For the text-containing cell, return its midpoint in (X, Y) coordinate format. 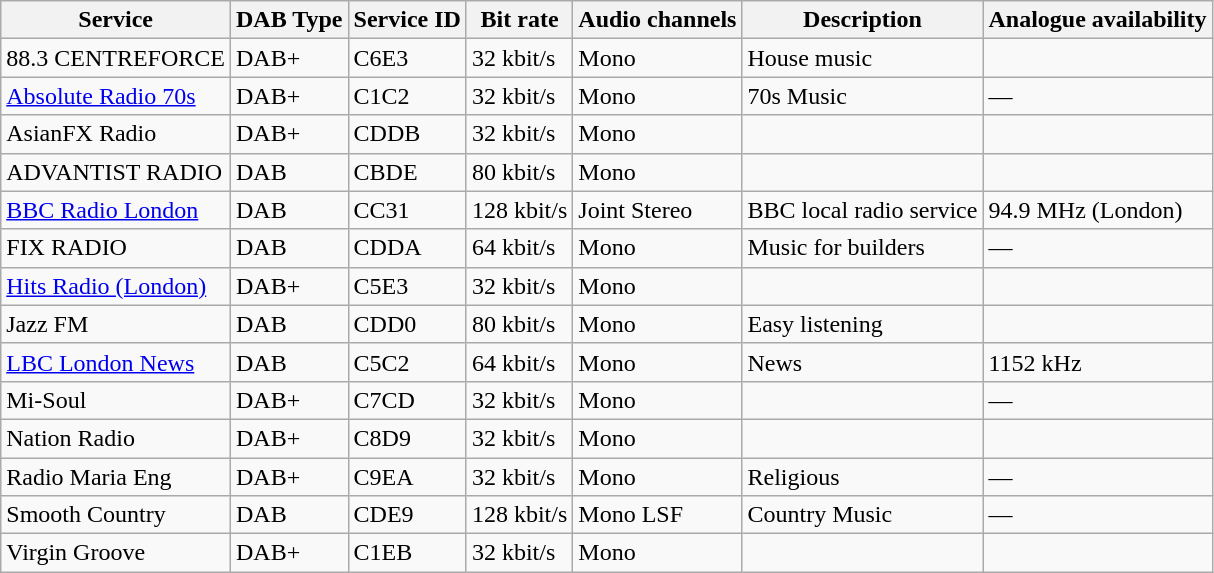
Absolute Radio 70s (116, 96)
Radio Maria Eng (116, 477)
C9EA (407, 477)
BBC Radio London (116, 210)
ADVANTIST RADIO (116, 172)
Religious (862, 477)
CDDA (407, 248)
94.9 MHz (London) (1098, 210)
Hits Radio (London) (116, 286)
Smooth Country (116, 515)
CC31 (407, 210)
Service ID (407, 20)
C1C2 (407, 96)
Mi-Soul (116, 400)
Nation Radio (116, 438)
AsianFX Radio (116, 134)
C5C2 (407, 362)
CDDB (407, 134)
News (862, 362)
Audio channels (658, 20)
Service (116, 20)
C1EB (407, 553)
C5E3 (407, 286)
Virgin Groove (116, 553)
DAB Type (290, 20)
Jazz FM (116, 324)
70s Music (862, 96)
Mono LSF (658, 515)
1152 kHz (1098, 362)
C6E3 (407, 58)
CDE9 (407, 515)
CDD0 (407, 324)
FIX RADIO (116, 248)
BBC local radio service (862, 210)
House music (862, 58)
C7CD (407, 400)
C8D9 (407, 438)
Joint Stereo (658, 210)
CBDE (407, 172)
Analogue availability (1098, 20)
Easy listening (862, 324)
Description (862, 20)
88.3 CENTREFORCE (116, 58)
LBC London News (116, 362)
Country Music (862, 515)
Music for builders (862, 248)
Bit rate (519, 20)
